Extract the [x, y] coordinate from the center of the cell holding the provided text.  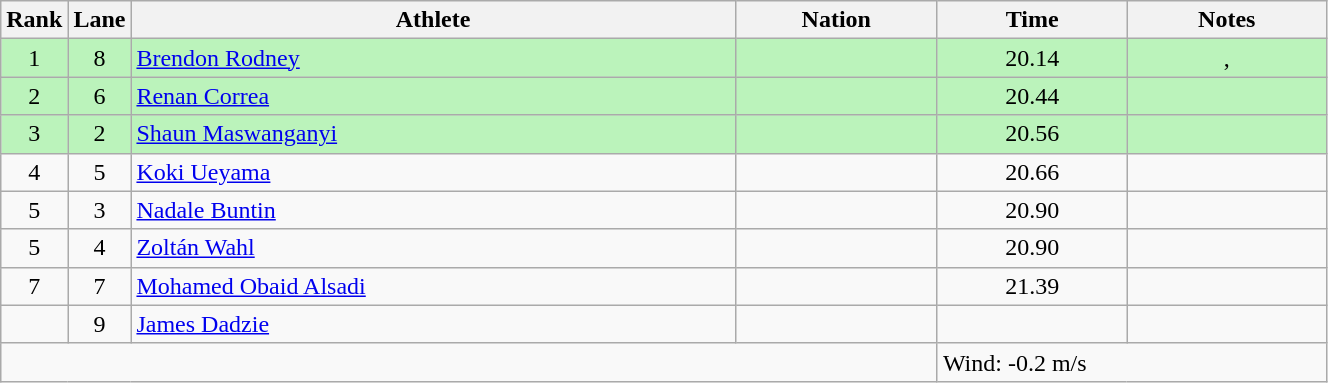
Mohamed Obaid Alsadi [433, 286]
Athlete [433, 20]
1 [34, 58]
Renan Correa [433, 96]
Wind: -0.2 m/s [1132, 362]
, [1226, 58]
Shaun Maswanganyi [433, 134]
Time [1032, 20]
Nation [836, 20]
Nadale Buntin [433, 210]
20.14 [1032, 58]
20.56 [1032, 134]
Brendon Rodney [433, 58]
9 [100, 324]
8 [100, 58]
Lane [100, 20]
James Dadzie [433, 324]
20.44 [1032, 96]
6 [100, 96]
20.66 [1032, 172]
Notes [1226, 20]
21.39 [1032, 286]
Zoltán Wahl [433, 248]
Koki Ueyama [433, 172]
Rank [34, 20]
